Detect which cell encompasses the target text, then output its [x, y] center coordinate. 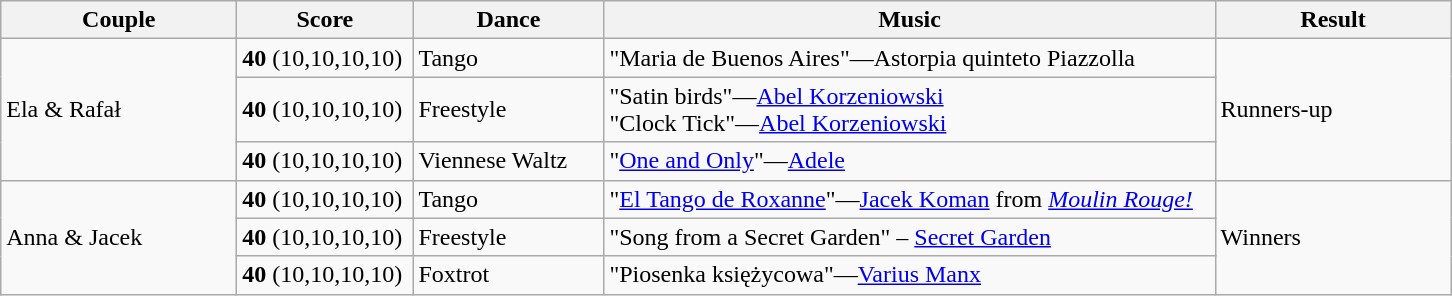
Music [910, 20]
Viennese Waltz [508, 161]
Winners [1333, 237]
"Maria de Buenos Aires"—Astorpia quinteto Piazzolla [910, 58]
Foxtrot [508, 275]
Runners-up [1333, 110]
Ela & Rafał [119, 110]
Result [1333, 20]
"El Tango de Roxanne"—Jacek Koman from Moulin Rouge! [910, 199]
Couple [119, 20]
Dance [508, 20]
"Song from a Secret Garden" – Secret Garden [910, 237]
Score [325, 20]
Anna & Jacek [119, 237]
"Satin birds"—Abel Korzeniowski"Clock Tick"—Abel Korzeniowski [910, 110]
"One and Only"—Adele [910, 161]
"Piosenka księżycowa"—Varius Manx [910, 275]
